Determine the (X, Y) coordinate at the center of the cell enclosing the given text.  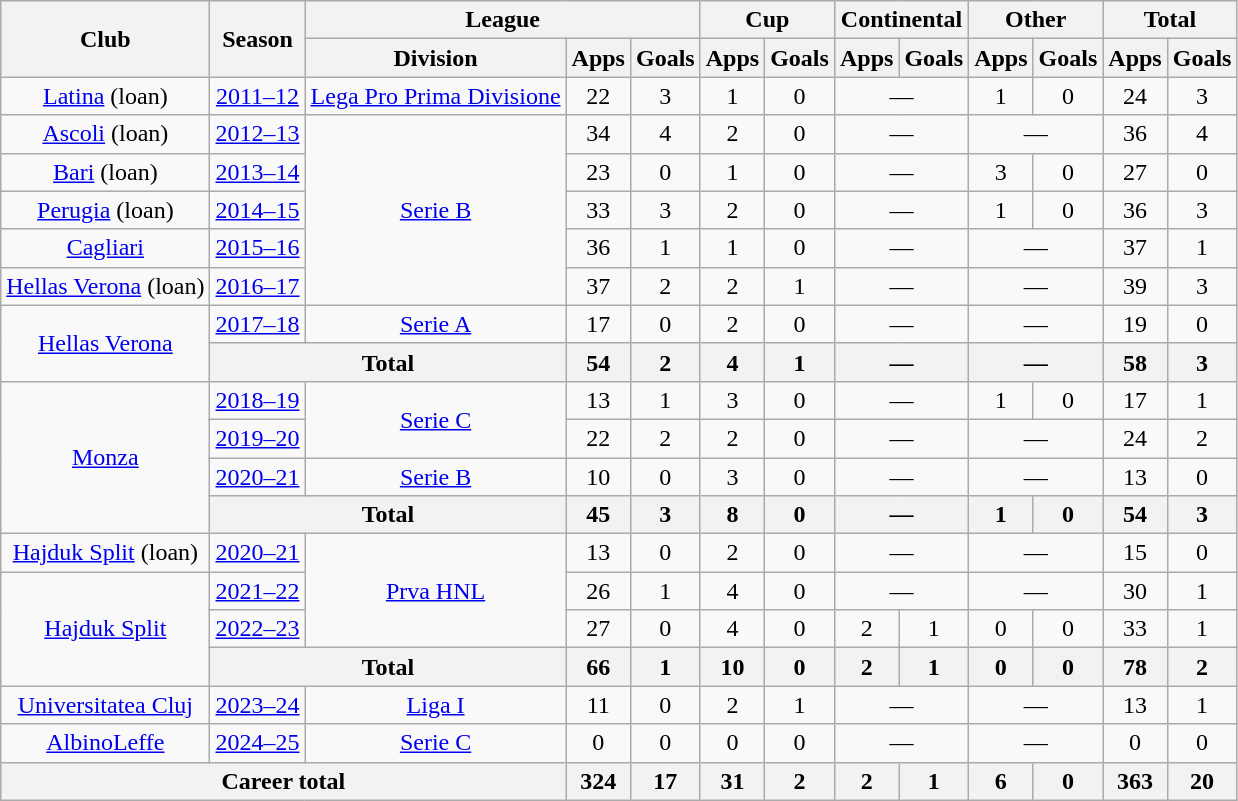
Cup (767, 20)
Hajduk Split (106, 629)
Latina (loan) (106, 96)
26 (598, 591)
2022–23 (258, 629)
2019–20 (258, 438)
Hellas Verona (loan) (106, 286)
6 (1001, 781)
2021–22 (258, 591)
2024–25 (258, 743)
11 (598, 705)
Liga I (436, 705)
2014–15 (258, 210)
19 (1135, 324)
Perugia (loan) (106, 210)
Monza (106, 457)
2012–13 (258, 134)
Hellas Verona (106, 343)
66 (598, 667)
Universitatea Cluj (106, 705)
8 (732, 515)
58 (1135, 362)
31 (732, 781)
363 (1135, 781)
Career total (284, 781)
2017–18 (258, 324)
34 (598, 134)
45 (598, 515)
2023–24 (258, 705)
Lega Pro Prima Divisione (436, 96)
Club (106, 39)
Cagliari (106, 248)
23 (598, 172)
324 (598, 781)
15 (1135, 553)
Season (258, 39)
Division (436, 58)
AlbinoLeffe (106, 743)
League (502, 20)
Bari (loan) (106, 172)
2013–14 (258, 172)
Serie A (436, 324)
2016–17 (258, 286)
78 (1135, 667)
Prva HNL (436, 591)
2015–16 (258, 248)
30 (1135, 591)
Other (1036, 20)
39 (1135, 286)
2018–19 (258, 400)
2011–12 (258, 96)
20 (1202, 781)
Hajduk Split (loan) (106, 553)
Continental (901, 20)
Ascoli (loan) (106, 134)
